Determine the (x, y) coordinate at the center of the cell enclosing the given text.  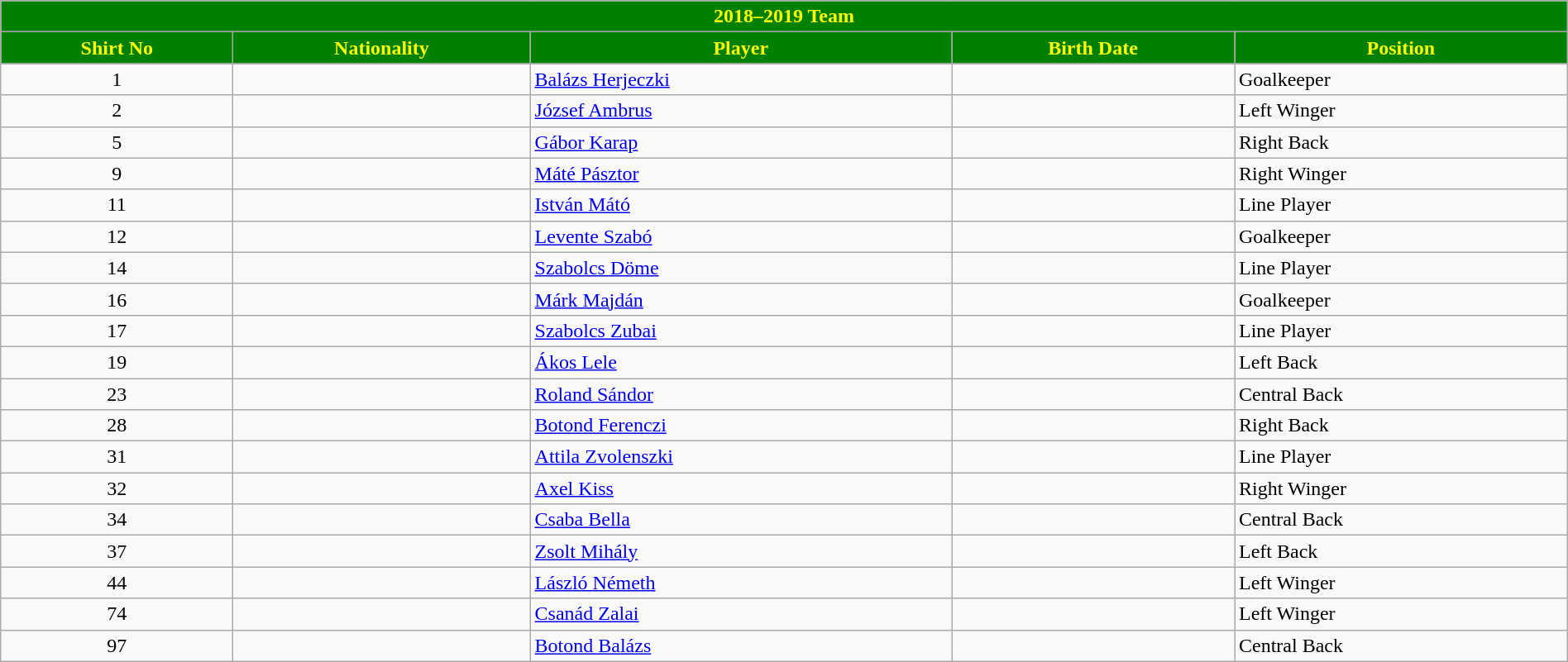
Szabolcs Döme (741, 268)
József Ambrus (741, 111)
Attila Zvolenszki (741, 457)
23 (117, 394)
31 (117, 457)
1 (117, 79)
2018–2019 Team (784, 17)
9 (117, 174)
László Németh (741, 583)
34 (117, 520)
28 (117, 426)
11 (117, 205)
Ákos Lele (741, 362)
74 (117, 614)
17 (117, 331)
12 (117, 236)
Csanád Zalai (741, 614)
Szabolcs Zubai (741, 331)
Axel Kiss (741, 488)
Máté Pásztor (741, 174)
Zsolt Mihály (741, 551)
István Mátó (741, 205)
37 (117, 551)
Shirt No (117, 48)
Birth Date (1093, 48)
2 (117, 111)
32 (117, 488)
Márk Majdán (741, 299)
Balázs Herjeczki (741, 79)
Player (741, 48)
44 (117, 583)
Roland Sándor (741, 394)
Botond Ferenczi (741, 426)
16 (117, 299)
Position (1401, 48)
97 (117, 645)
Gábor Karap (741, 142)
Levente Szabó (741, 236)
Nationality (382, 48)
19 (117, 362)
Csaba Bella (741, 520)
14 (117, 268)
5 (117, 142)
Botond Balázs (741, 645)
